For the text-containing cell, return its midpoint in (X, Y) coordinate format. 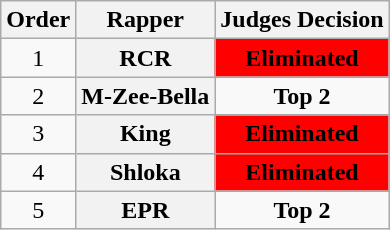
Order (38, 20)
King (146, 134)
EPR (146, 210)
3 (38, 134)
M-Zee-Bella (146, 96)
2 (38, 96)
Judges Decision (302, 20)
5 (38, 210)
Shloka (146, 172)
4 (38, 172)
Rapper (146, 20)
RCR (146, 58)
1 (38, 58)
